For the text-containing cell, return its midpoint in [X, Y] coordinate format. 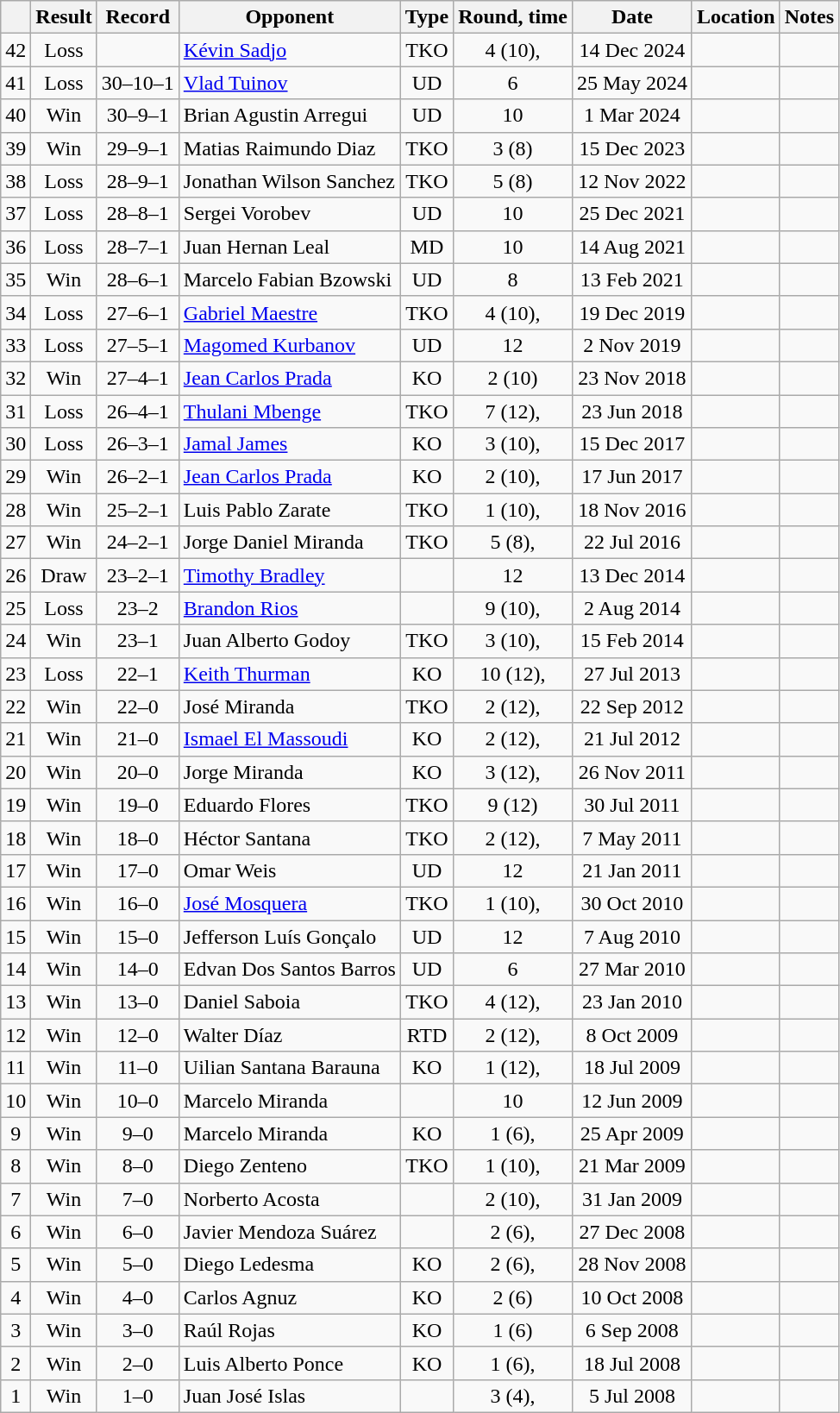
Draw [64, 575]
Jorge Daniel Miranda [290, 543]
7–0 [138, 1199]
30–9–1 [138, 116]
42 [16, 50]
29–9–1 [138, 148]
27 Jul 2013 [631, 674]
18 [16, 838]
Notes [809, 17]
13 [16, 1002]
Raúl Rojas [290, 1330]
22–1 [138, 674]
Brian Agustin Arregui [290, 116]
Diego Zenteno [290, 1166]
14 Aug 2021 [631, 247]
Omar Weis [290, 870]
8 Oct 2009 [631, 1035]
21 Jul 2012 [631, 739]
27 [16, 543]
11–0 [138, 1068]
11 [16, 1068]
22 [16, 706]
13 Feb 2021 [631, 279]
28 [16, 510]
20–0 [138, 772]
2 Nov 2019 [631, 345]
32 [16, 378]
16–0 [138, 903]
Kévin Sadjo [290, 50]
9 (10), [513, 608]
5–0 [138, 1265]
23–1 [138, 641]
12 Nov 2022 [631, 181]
19–0 [138, 805]
4 (12), [513, 1002]
25–2–1 [138, 510]
25 Apr 2009 [631, 1134]
Daniel Saboia [290, 1002]
7 (12), [513, 411]
30 [16, 444]
6–0 [138, 1232]
29 [16, 477]
14 Dec 2024 [631, 50]
16 [16, 903]
3–0 [138, 1330]
1 (6) [513, 1330]
7 [16, 1199]
2 [16, 1363]
22 Jul 2016 [631, 543]
12 Jun 2009 [631, 1101]
9–0 [138, 1134]
15 [16, 936]
1 Mar 2024 [631, 116]
Thulani Mbenge [290, 411]
RTD [426, 1035]
14–0 [138, 970]
MD [426, 247]
Sergei Vorobev [290, 214]
3 [16, 1330]
18–0 [138, 838]
30–10–1 [138, 83]
Matias Raimundo Diaz [290, 148]
3 (8) [513, 148]
12–0 [138, 1035]
Edvan Dos Santos Barros [290, 970]
Walter Díaz [290, 1035]
15 Dec 2023 [631, 148]
Juan José Islas [290, 1396]
27–4–1 [138, 378]
28–9–1 [138, 181]
Luis Alberto Ponce [290, 1363]
9 [16, 1134]
23–2 [138, 608]
31 Jan 2009 [631, 1199]
Ismael El Massoudi [290, 739]
33 [16, 345]
14 [16, 970]
24–2–1 [138, 543]
22 Sep 2012 [631, 706]
Uilian Santana Barauna [290, 1068]
18 Jul 2009 [631, 1068]
20 [16, 772]
13–0 [138, 1002]
19 [16, 805]
23 Nov 2018 [631, 378]
23 Jan 2010 [631, 1002]
27 Mar 2010 [631, 970]
Héctor Santana [290, 838]
Luis Pablo Zarate [290, 510]
41 [16, 83]
21 Mar 2009 [631, 1166]
15 Dec 2017 [631, 444]
26–4–1 [138, 411]
26 Nov 2011 [631, 772]
22–0 [138, 706]
15–0 [138, 936]
4–0 [138, 1297]
2 Aug 2014 [631, 608]
28 Nov 2008 [631, 1265]
Location [736, 17]
Diego Ledesma [290, 1265]
18 Nov 2016 [631, 510]
2 (10) [513, 378]
26 [16, 575]
26–3–1 [138, 444]
25 Dec 2021 [631, 214]
4 [16, 1297]
23–2–1 [138, 575]
21–0 [138, 739]
8–0 [138, 1166]
Eduardo Flores [290, 805]
Result [64, 17]
27 Dec 2008 [631, 1232]
Jamal James [290, 444]
35 [16, 279]
2–0 [138, 1363]
17–0 [138, 870]
3 (12), [513, 772]
Record [138, 17]
10 (12), [513, 674]
25 May 2024 [631, 83]
José Miranda [290, 706]
Carlos Agnuz [290, 1297]
5 (8), [513, 543]
24 [16, 641]
2 (6) [513, 1297]
17 [16, 870]
Javier Mendoza Suárez [290, 1232]
Round, time [513, 17]
Keith Thurman [290, 674]
7 May 2011 [631, 838]
34 [16, 312]
Marcelo Fabian Bzowski [290, 279]
18 Jul 2008 [631, 1363]
Timothy Bradley [290, 575]
17 Jun 2017 [631, 477]
Magomed Kurbanov [290, 345]
36 [16, 247]
Jorge Miranda [290, 772]
Juan Hernan Leal [290, 247]
28–7–1 [138, 247]
José Mosquera [290, 903]
21 Jan 2011 [631, 870]
3 (4), [513, 1396]
27–6–1 [138, 312]
Gabriel Maestre [290, 312]
38 [16, 181]
Type [426, 17]
5 Jul 2008 [631, 1396]
5 [16, 1265]
9 (12) [513, 805]
27–5–1 [138, 345]
Vlad Tuinov [290, 83]
23 Jun 2018 [631, 411]
13 Dec 2014 [631, 575]
40 [16, 116]
28–8–1 [138, 214]
30 Oct 2010 [631, 903]
Norberto Acosta [290, 1199]
Brandon Rios [290, 608]
Jefferson Luís Gonçalo [290, 936]
37 [16, 214]
28–6–1 [138, 279]
19 Dec 2019 [631, 312]
Jonathan Wilson Sanchez [290, 181]
26–2–1 [138, 477]
31 [16, 411]
10–0 [138, 1101]
23 [16, 674]
30 Jul 2011 [631, 805]
25 [16, 608]
Juan Alberto Godoy [290, 641]
15 Feb 2014 [631, 641]
1 (12), [513, 1068]
Date [631, 17]
1–0 [138, 1396]
1 [16, 1396]
10 Oct 2008 [631, 1297]
Opponent [290, 17]
39 [16, 148]
5 (8) [513, 181]
7 Aug 2010 [631, 936]
21 [16, 739]
6 Sep 2008 [631, 1330]
